Locate the cell with the specified text and output its [X, Y] center coordinate. 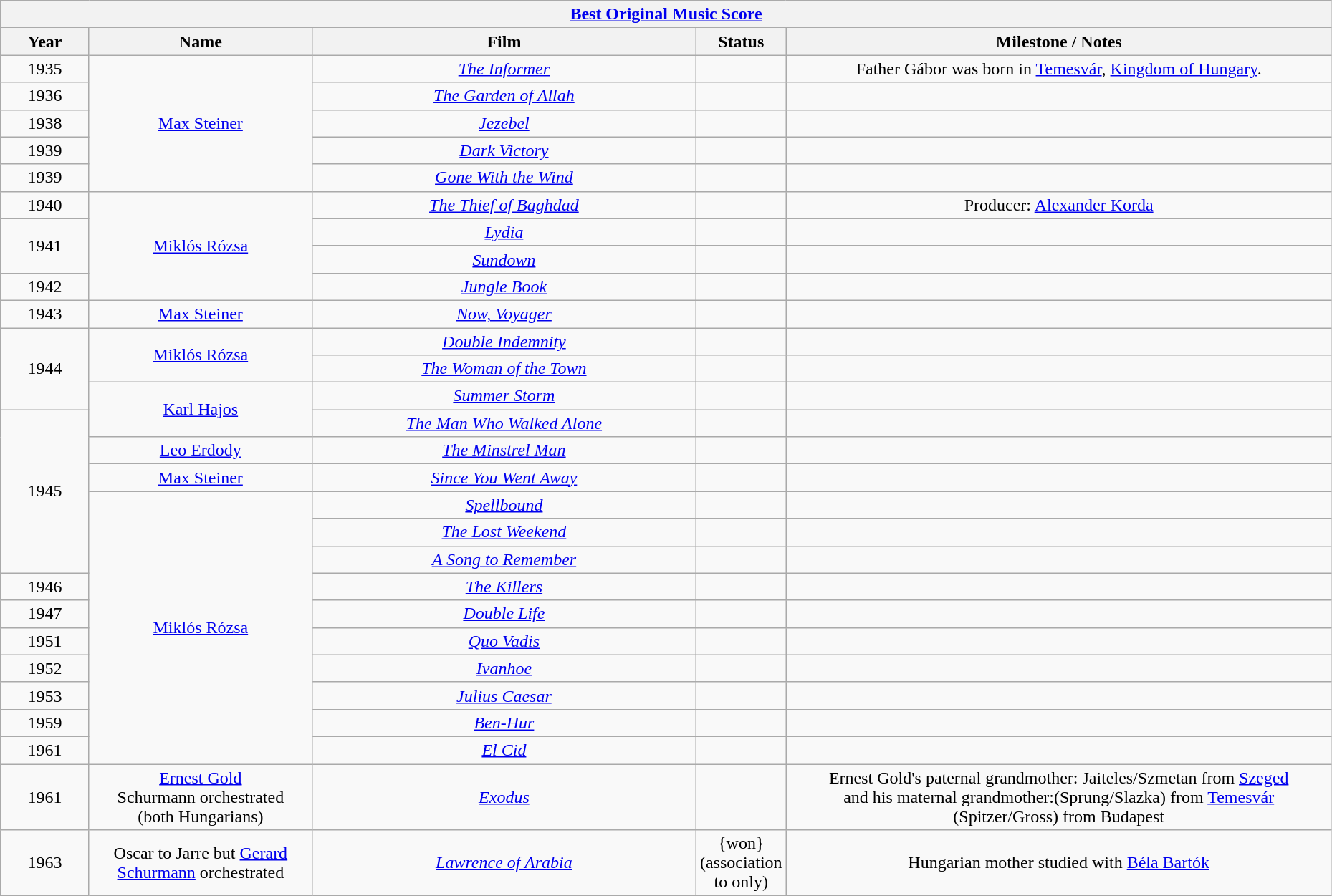
1946 [45, 587]
1947 [45, 614]
Status [741, 42]
Hungarian mother studied with Béla Bartók [1059, 863]
1953 [45, 695]
Best Original Music Score [666, 14]
Dark Victory [504, 150]
Oscar to Jarre but Gerard Schurmann orchestrated [201, 863]
The Garden of Allah [504, 96]
1944 [45, 369]
Father Gábor was born in Temesvár, Kingdom of Hungary. [1059, 69]
Film [504, 42]
Double Indemnity [504, 342]
The Informer [504, 69]
The Woman of the Town [504, 369]
{won} (association to only) [741, 863]
1943 [45, 314]
Now, Voyager [504, 314]
Milestone / Notes [1059, 42]
Karl Hajos [201, 410]
Ivanhoe [504, 668]
Julius Caesar [504, 695]
Since You Went Away [504, 478]
Sundown [504, 259]
The Minstrel Man [504, 451]
Gone With the Wind [504, 178]
Spellbound [504, 505]
Jungle Book [504, 286]
1940 [45, 205]
1938 [45, 123]
El Cid [504, 750]
Year [45, 42]
Summer Storm [504, 396]
Producer: Alexander Korda [1059, 205]
Double Life [504, 614]
1951 [45, 641]
1941 [45, 246]
1963 [45, 863]
1945 [45, 491]
Lydia [504, 232]
The Killers [504, 587]
The Lost Weekend [504, 532]
Quo Vadis [504, 641]
Jezebel [504, 123]
1935 [45, 69]
Name [201, 42]
1959 [45, 723]
A Song to Remember [504, 559]
Leo Erdody [201, 451]
Ben-Hur [504, 723]
1952 [45, 668]
The Thief of Baghdad [504, 205]
1936 [45, 96]
Exodus [504, 796]
Ernest GoldSchurmann orchestrated(both Hungarians) [201, 796]
1942 [45, 286]
Lawrence of Arabia [504, 863]
The Man Who Walked Alone [504, 423]
